Search for the cell housing the specified text and yield its [x, y] center coordinate. 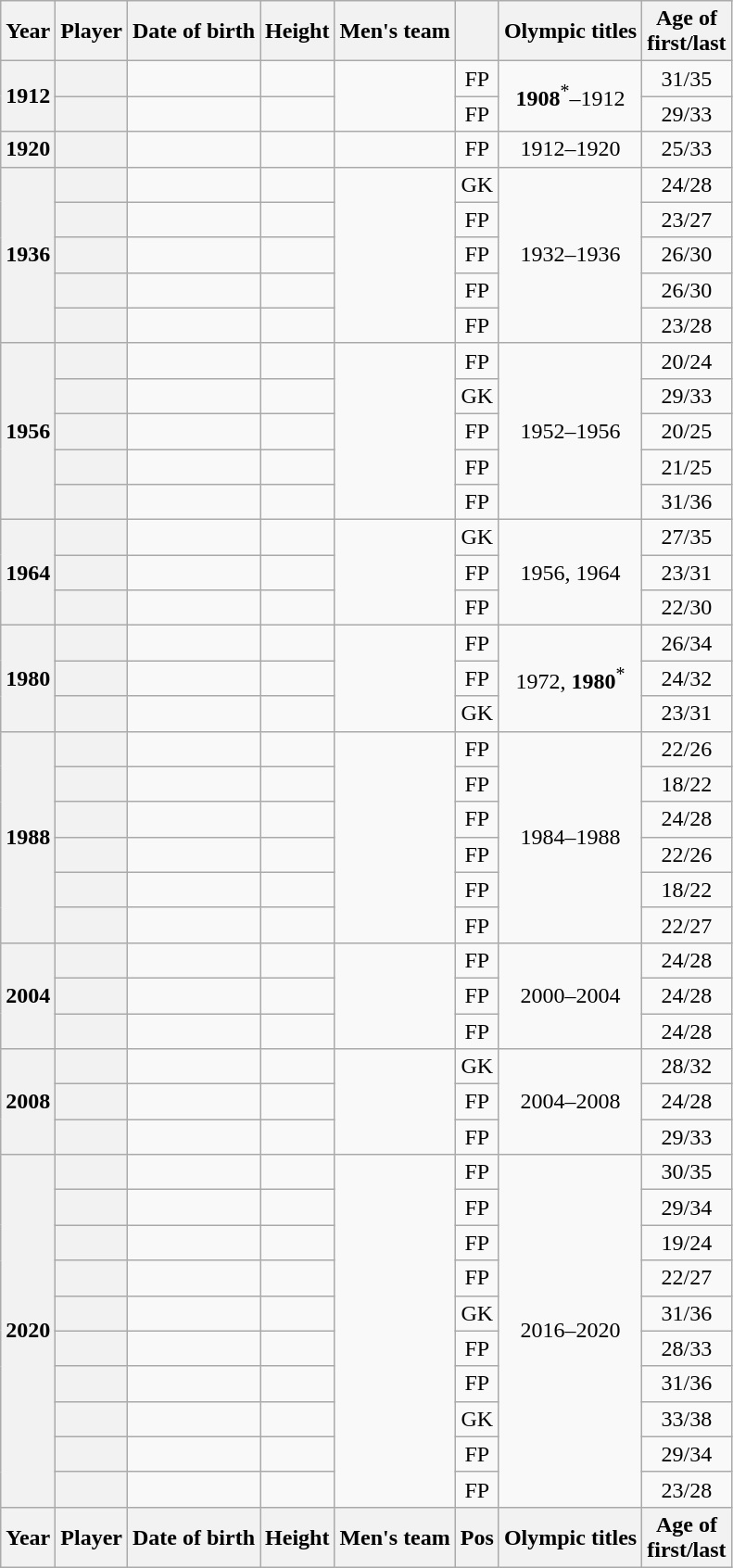
27/35 [687, 537]
1984–1988 [570, 837]
23/27 [687, 220]
22/30 [687, 608]
1912–1920 [570, 149]
24/32 [687, 678]
2016–2020 [570, 1331]
1956 [28, 431]
1936 [28, 255]
1908*–1912 [570, 96]
1956, 1964 [570, 573]
1932–1936 [570, 255]
33/38 [687, 1419]
1952–1956 [570, 431]
28/32 [687, 1067]
1980 [28, 678]
26/34 [687, 643]
Pos [476, 1536]
31/35 [687, 79]
1988 [28, 837]
21/25 [687, 466]
20/25 [687, 431]
2020 [28, 1331]
19/24 [687, 1243]
28/33 [687, 1348]
30/35 [687, 1172]
2000–2004 [570, 995]
1964 [28, 573]
25/33 [687, 149]
2004 [28, 995]
20/24 [687, 360]
1920 [28, 149]
1912 [28, 96]
1972, 1980* [570, 678]
2008 [28, 1102]
2004–2008 [570, 1102]
